Search for the cell housing the specified text and yield its (X, Y) center coordinate. 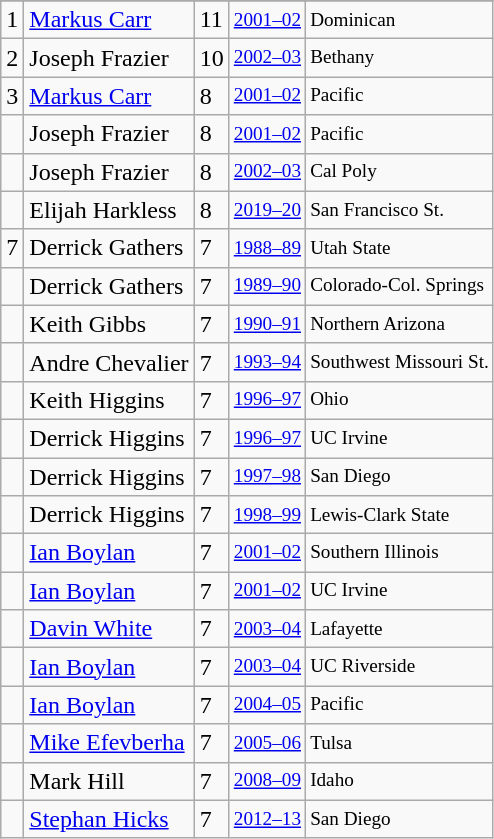
1988–89 (267, 248)
10 (212, 58)
1997–98 (267, 477)
Keith Gibbs (109, 324)
Northern Arizona (400, 324)
Bethany (400, 58)
Stephan Hicks (109, 819)
1 (12, 20)
Cal Poly (400, 172)
1990–91 (267, 324)
Ohio (400, 400)
Lewis-Clark State (400, 515)
San Francisco St. (400, 210)
Keith Higgins (109, 400)
3 (12, 96)
Colorado-Col. Springs (400, 286)
Mike Efevberha (109, 743)
11 (212, 20)
Utah State (400, 248)
2019–20 (267, 210)
2008–09 (267, 781)
Mark Hill (109, 781)
1993–94 (267, 362)
Elijah Harkless (109, 210)
1989–90 (267, 286)
Andre Chevalier (109, 362)
2005–06 (267, 743)
Lafayette (400, 629)
Southern Illinois (400, 553)
2 (12, 58)
Dominican (400, 20)
Tulsa (400, 743)
1998–99 (267, 515)
Davin White (109, 629)
2012–13 (267, 819)
Southwest Missouri St. (400, 362)
UC Riverside (400, 667)
Idaho (400, 781)
2004–05 (267, 705)
